For the text-containing cell, return its midpoint in (X, Y) coordinate format. 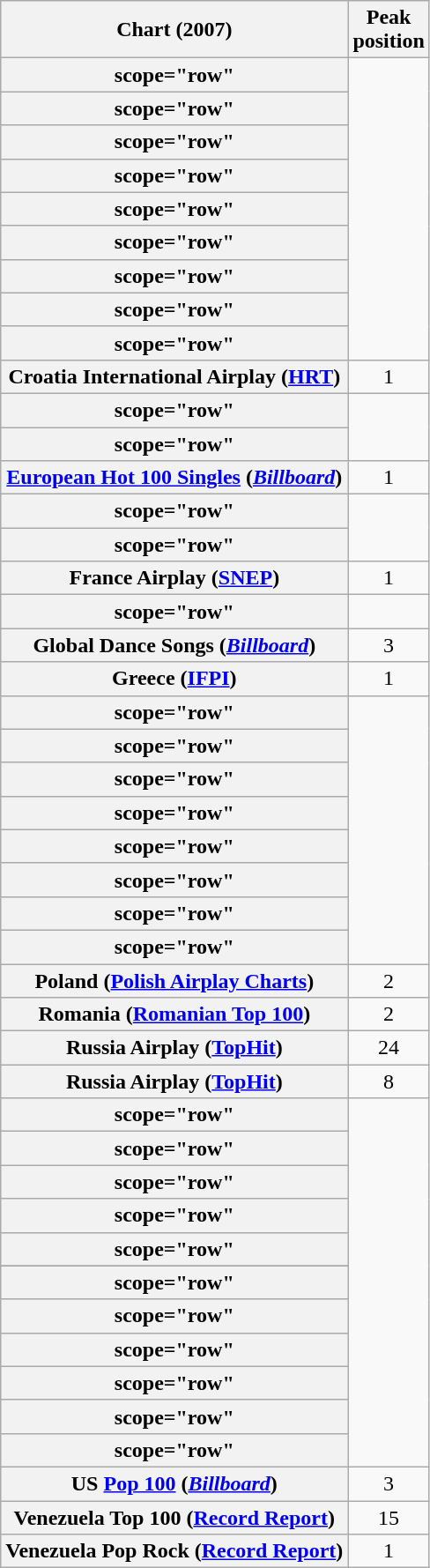
Poland (Polish Airplay Charts) (174, 981)
15 (389, 1517)
European Hot 100 Singles (Billboard) (174, 478)
24 (389, 1048)
Peakposition (389, 30)
Greece (IFPI) (174, 679)
Venezuela Pop Rock (Record Report) (174, 1551)
Romania (Romanian Top 100) (174, 1014)
Venezuela Top 100 (Record Report) (174, 1517)
8 (389, 1081)
Chart (2007) (174, 30)
France Airplay (SNEP) (174, 578)
Global Dance Songs (Billboard) (174, 645)
US Pop 100 (Billboard) (174, 1483)
Croatia International Airplay (HRT) (174, 376)
